From the cell containing the given text, extract its center point as (x, y) coordinate. 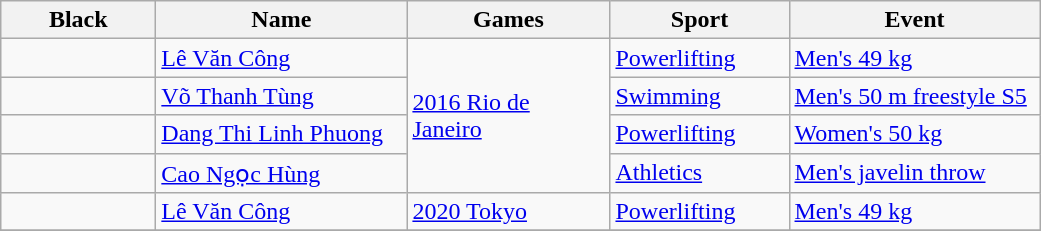
Swimming (700, 96)
Võ Thanh Tùng (282, 96)
2016 Rio de Janeiro (508, 116)
2020 Tokyo (508, 212)
Cao Ngọc Hùng (282, 173)
Dang Thi Linh Phuong (282, 134)
Athletics (700, 173)
Men's 50 m freestyle S5 (914, 96)
Sport (700, 20)
Women's 50 kg (914, 134)
Name (282, 20)
Black (78, 20)
Men's javelin throw (914, 173)
Games (508, 20)
Event (914, 20)
